Find where the given text appears and provide that cell's center as (x, y) coordinate. 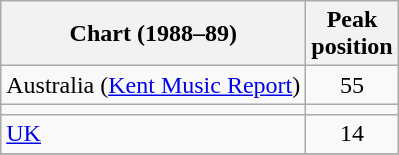
14 (352, 134)
Peakposition (352, 34)
55 (352, 85)
Chart (1988–89) (154, 34)
Australia (Kent Music Report) (154, 85)
UK (154, 134)
